Search for the cell housing the specified text and yield its [x, y] center coordinate. 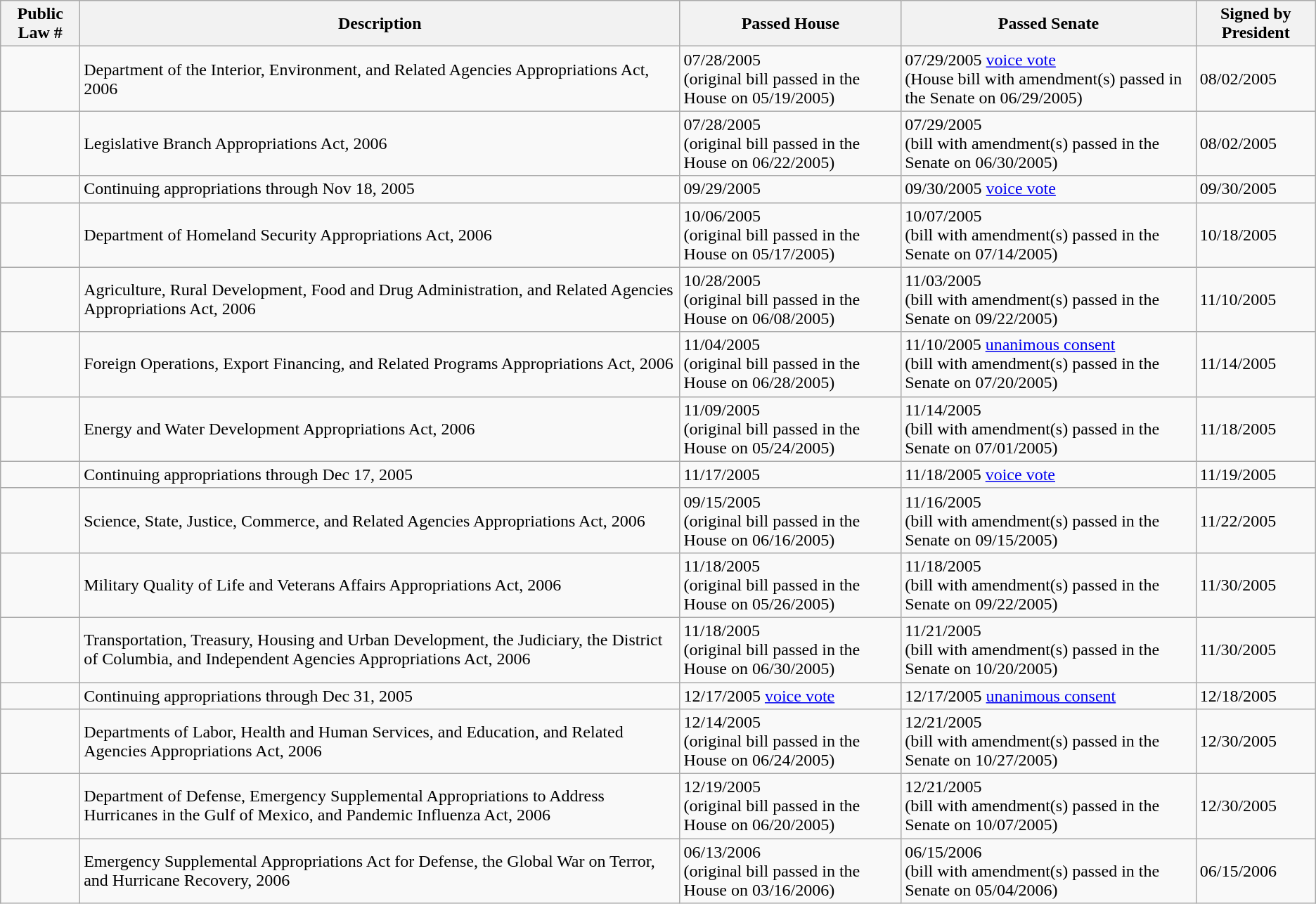
12/18/2005 [1256, 695]
11/21/2005 (bill with amendment(s) passed in the Senate on 10/20/2005) [1049, 650]
Legislative Branch Appropriations Act, 2006 [380, 143]
Continuing appropriations through Dec 31, 2005 [380, 695]
Agriculture, Rural Development, Food and Drug Administration, and Related Agencies Appropriations Act, 2006 [380, 299]
12/21/2005 (bill with amendment(s) passed in the Senate on 10/27/2005) [1049, 742]
Department of Homeland Security Appropriations Act, 2006 [380, 235]
12/17/2005 voice vote [790, 695]
11/03/2005 (bill with amendment(s) passed in the Senate on 09/22/2005) [1049, 299]
Science, State, Justice, Commerce, and Related Agencies Appropriations Act, 2006 [380, 520]
07/29/2005 (bill with amendment(s) passed in the Senate on 06/30/2005) [1049, 143]
06/13/2006 (original bill passed in the House on 03/16/2006) [790, 871]
07/29/2005 voice vote(House bill with amendment(s) passed in the Senate on 06/29/2005) [1049, 79]
12/14/2005 (original bill passed in the House on 06/24/2005) [790, 742]
Public Law # [41, 24]
06/15/2006 (bill with amendment(s) passed in the Senate on 05/04/2006) [1049, 871]
Department of the Interior, Environment, and Related Agencies Appropriations Act, 2006 [380, 79]
Continuing appropriations through Nov 18, 2005 [380, 189]
07/28/2005 (original bill passed in the House on 05/19/2005) [790, 79]
11/19/2005 [1256, 474]
09/30/2005 [1256, 189]
Departments of Labor, Health and Human Services, and Education, and Related Agencies Appropriations Act, 2006 [380, 742]
Energy and Water Development Appropriations Act, 2006 [380, 429]
11/10/2005 unanimous consent(bill with amendment(s) passed in the Senate on 07/20/2005) [1049, 364]
06/15/2006 [1256, 871]
Continuing appropriations through Dec 17, 2005 [380, 474]
11/14/2005 (bill with amendment(s) passed in the Senate on 07/01/2005) [1049, 429]
11/09/2005 (original bill passed in the House on 05/24/2005) [790, 429]
11/10/2005 [1256, 299]
11/18/2005 (bill with amendment(s) passed in the Senate on 09/22/2005) [1049, 585]
09/15/2005 (original bill passed in the House on 06/16/2005) [790, 520]
11/17/2005 [790, 474]
12/17/2005 unanimous consent [1049, 695]
Military Quality of Life and Veterans Affairs Appropriations Act, 2006 [380, 585]
12/21/2005 (bill with amendment(s) passed in the Senate on 10/07/2005) [1049, 806]
10/07/2005 (bill with amendment(s) passed in the Senate on 07/14/2005) [1049, 235]
11/16/2005 (bill with amendment(s) passed in the Senate on 09/15/2005) [1049, 520]
11/18/2005 voice vote [1049, 474]
Passed Senate [1049, 24]
11/18/2005 (original bill passed in the House on 05/26/2005) [790, 585]
10/28/2005 (original bill passed in the House on 06/08/2005) [790, 299]
11/18/2005 [1256, 429]
Description [380, 24]
09/29/2005 [790, 189]
Passed House [790, 24]
11/04/2005 (original bill passed in the House on 06/28/2005) [790, 364]
11/18/2005 (original bill passed in the House on 06/30/2005) [790, 650]
Transportation, Treasury, Housing and Urban Development, the Judiciary, the District of Columbia, and Independent Agencies Appropriations Act, 2006 [380, 650]
10/06/2005 (original bill passed in the House on 05/17/2005) [790, 235]
11/22/2005 [1256, 520]
07/28/2005 (original bill passed in the House on 06/22/2005) [790, 143]
Emergency Supplemental Appropriations Act for Defense, the Global War on Terror, and Hurricane Recovery, 2006 [380, 871]
11/14/2005 [1256, 364]
09/30/2005 voice vote [1049, 189]
Department of Defense, Emergency Supplemental Appropriations to Address Hurricanes in the Gulf of Mexico, and Pandemic Influenza Act, 2006 [380, 806]
12/19/2005 (original bill passed in the House on 06/20/2005) [790, 806]
Foreign Operations, Export Financing, and Related Programs Appropriations Act, 2006 [380, 364]
Signed by President [1256, 24]
10/18/2005 [1256, 235]
